Return the (X, Y) coordinate for the center point of the cell that contains the specified text.  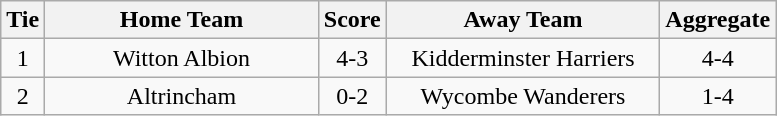
1-4 (718, 96)
Kidderminster Harriers (523, 58)
0-2 (352, 96)
4-4 (718, 58)
2 (23, 96)
Home Team (182, 20)
4-3 (352, 58)
1 (23, 58)
Score (352, 20)
Altrincham (182, 96)
Tie (23, 20)
Away Team (523, 20)
Wycombe Wanderers (523, 96)
Aggregate (718, 20)
Witton Albion (182, 58)
